Determine the (X, Y) coordinate at the center of the cell enclosing the given text.  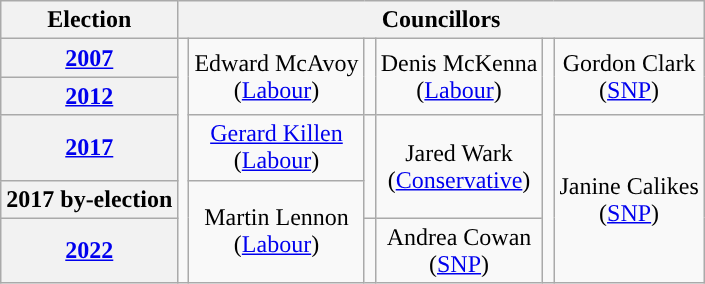
2012 (90, 96)
Denis McKenna(Labour) (459, 77)
2017 (90, 148)
Election (90, 20)
Edward McAvoy(Labour) (276, 77)
Janine Calikes(SNP) (629, 199)
Gordon Clark(SNP) (629, 77)
Andrea Cowan(SNP) (459, 250)
2022 (90, 250)
Martin Lennon(Labour) (276, 232)
Gerard Killen(Labour) (276, 148)
Councillors (441, 20)
Jared Wark(Conservative) (459, 166)
2007 (90, 58)
2017 by-election (90, 199)
